Scan for the cell matching the given text and deliver its (x, y) coordinate at center. 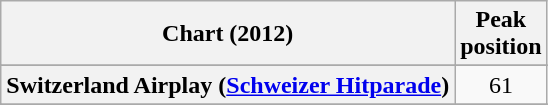
Chart (2012) (228, 34)
Switzerland Airplay (Schweizer Hitparade) (228, 85)
61 (501, 85)
Peakposition (501, 34)
